Determine the (x, y) coordinate at the center of the cell enclosing the given text.  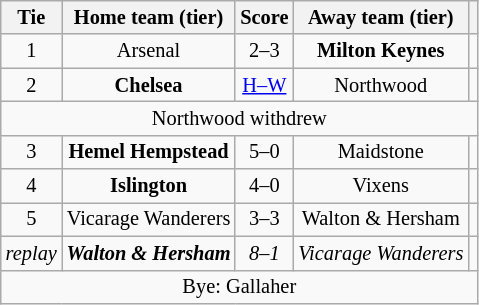
Milton Keynes (380, 51)
2 (32, 85)
5 (32, 219)
8–1 (264, 253)
Northwood (380, 85)
H–W (264, 85)
4 (32, 186)
3 (32, 152)
Score (264, 17)
2–3 (264, 51)
Islington (149, 186)
1 (32, 51)
3–3 (264, 219)
Home team (tier) (149, 17)
Bye: Gallaher (240, 287)
replay (32, 253)
Away team (tier) (380, 17)
Vixens (380, 186)
Maidstone (380, 152)
Hemel Hempstead (149, 152)
Tie (32, 17)
5–0 (264, 152)
4–0 (264, 186)
Chelsea (149, 85)
Northwood withdrew (240, 118)
Arsenal (149, 51)
